Locate the cell with the specified text and output its (x, y) center coordinate. 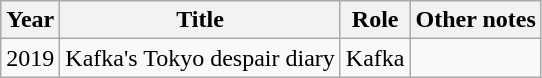
Title (200, 20)
Kafka (375, 58)
2019 (30, 58)
Role (375, 20)
Kafka's Tokyo despair diary (200, 58)
Year (30, 20)
Other notes (476, 20)
